Search for the cell housing the specified text and yield its [X, Y] center coordinate. 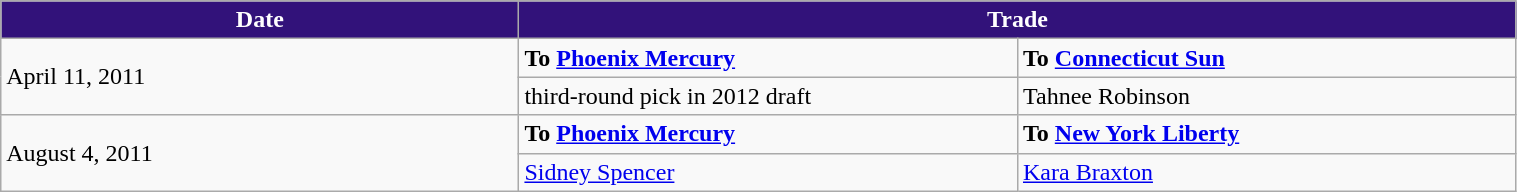
April 11, 2011 [260, 77]
Kara Braxton [1266, 172]
August 4, 2011 [260, 153]
Sidney Spencer [768, 172]
Trade [1018, 20]
Tahnee Robinson [1266, 96]
third-round pick in 2012 draft [768, 96]
To New York Liberty [1266, 134]
Date [260, 20]
To Connecticut Sun [1266, 58]
